Return the (x, y) coordinate for the center point of the cell that contains the specified text.  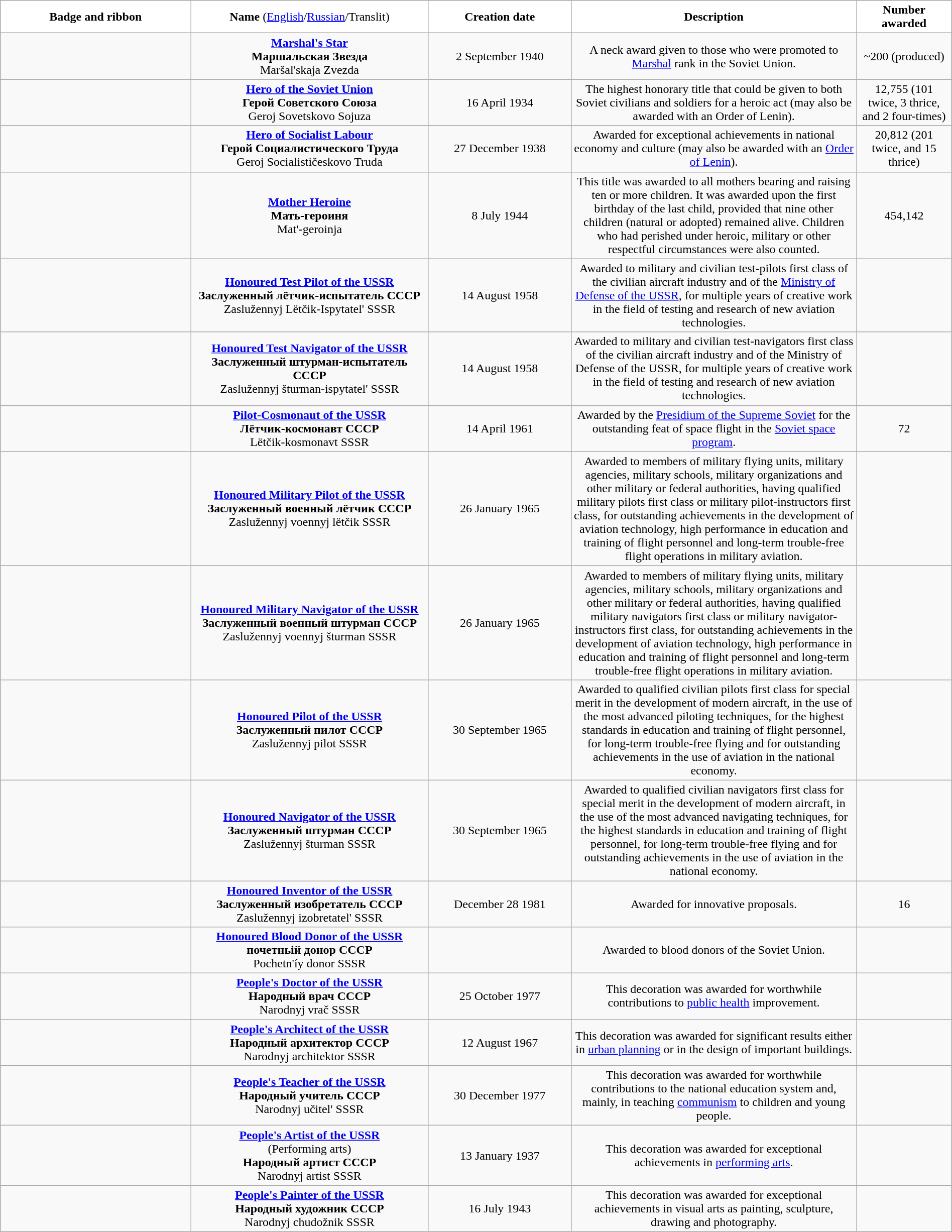
People's Doctor of the USSRНародный врач СССРNarodnyj vrač SSSR (310, 996)
Mother HeroineМать-героиняMat'-geroinja (310, 215)
This decoration was awarded for exceptional achievements in visual arts as painting, sculpture, drawing and photography. (713, 1208)
Hero of Socialist LabourГерой Социалистического ТрудаGeroj Socialističeskovo Truda (310, 149)
Honoured Military Navigator of the USSRЗаслуженный военный штурман СССРZaslužennyj voennyj šturman SSSR (310, 623)
14 April 1961 (500, 428)
Marshal's StarМаршальская ЗвездаMaršal'skaja Zvezda (310, 56)
Hero of the Soviet UnionГерой Cоветского СоюзаGeroj Sovetskovo Sojuza (310, 102)
12 August 1967 (500, 1043)
Honoured Test Navigator of the USSRЗаслуженный штурман-испытатель СССРZaslužennyj šturman-ispytatel' SSSR (310, 369)
This decoration was awarded for exceptional achievements in performing arts. (713, 1155)
This decoration was awarded for significant results either in urban planning or in the design of important buildings. (713, 1043)
Honoured Navigator of the USSRЗаслуженный штурман СССРZaslužennyj šturman SSSR (310, 830)
Description (713, 17)
72 (904, 428)
Awarded for innovative proposals. (713, 904)
13 January 1937 (500, 1155)
People's Artist of the USSR (Performing arts)Народный артист СССР Narodnyj artist SSSR (310, 1155)
People's Architect of the USSRНародный архитектор СССР Narodnyj architektor SSSR (310, 1043)
Awarded by the Presidium of the Supreme Soviet for the outstanding feat of space flight in the Soviet space program. (713, 428)
12,755 (101 twice, 3 thrice, and 2 four-times) (904, 102)
Awarded for exceptional achievements in national economy and culture (may also be awarded with an Order of Lenin). (713, 149)
Number awarded (904, 17)
2 September 1940 (500, 56)
The highest honorary title that could be given to both Soviet civilians and soldiers for a heroic act (may also be awarded with an Order of Lenin). (713, 102)
20,812 (201 twice, and 15 thrice) (904, 149)
16 April 1934 (500, 102)
16 (904, 904)
December 28 1981 (500, 904)
Awarded to blood donors of the Soviet Union. (713, 950)
454,142 (904, 215)
16 July 1943 (500, 1208)
Honoured Military Pilot of the USSRЗаслуженный военный лётчик СССРZaslužennyj voennyj lëtčik SSSR (310, 508)
Badge and ribbon (95, 17)
This decoration was awarded for worthwhile contributions to public health improvement. (713, 996)
Honoured Blood Donor of the USSRпочетньій донор CCCPPochetn'íy donor SSSR (310, 950)
25 October 1977 (500, 996)
~200 (produced) (904, 56)
Honoured Test Pilot of the USSRЗаслуженный лётчик-испытатель СССРZaslužennyj Lëtčik-Ispytatel' SSSR (310, 295)
Creation date (500, 17)
8 July 1944 (500, 215)
Name (English/Russian/Translit) (310, 17)
A neck award given to those who were promoted to Marshal rank in the Soviet Union. (713, 56)
27 December 1938 (500, 149)
People's Teacher of the USSRНародный учитель СССР Narodnyj učitel' SSSR (310, 1096)
30 December 1977 (500, 1096)
People's Painter of the USSRНародный художник СССР Narodnyj chudožnik SSSR (310, 1208)
Honoured Pilot of the USSRЗаслуженный пилот СССРZaslužennyj pilot SSSR (310, 730)
Pilot-Cosmonaut of the USSRЛётчик-космонавт СССРLëtčik-kosmonavt SSSR (310, 428)
Honoured Inventor of the USSRЗаслуженный изобретатель СССРZaslužennyj izobretatel' SSSR (310, 904)
